Capture the cell that displays the provided text and extract its (x, y) central coordinate. 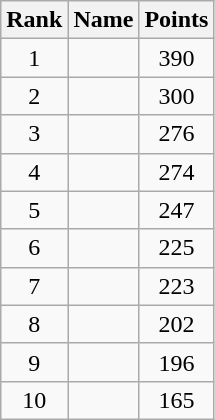
165 (176, 400)
Points (176, 20)
9 (34, 362)
6 (34, 248)
300 (176, 96)
247 (176, 210)
202 (176, 324)
Rank (34, 20)
274 (176, 172)
276 (176, 134)
10 (34, 400)
8 (34, 324)
2 (34, 96)
1 (34, 58)
Name (104, 20)
4 (34, 172)
223 (176, 286)
3 (34, 134)
225 (176, 248)
5 (34, 210)
390 (176, 58)
196 (176, 362)
7 (34, 286)
